Search for the cell housing the specified text and yield its [x, y] center coordinate. 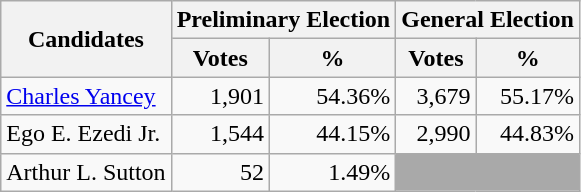
55.17% [528, 96]
52 [220, 172]
Arthur L. Sutton [86, 172]
2,990 [436, 134]
44.83% [528, 134]
Charles Yancey [86, 96]
1,544 [220, 134]
1.49% [332, 172]
44.15% [332, 134]
Preliminary Election [284, 20]
Candidates [86, 39]
54.36% [332, 96]
3,679 [436, 96]
General Election [488, 20]
1,901 [220, 96]
Ego E. Ezedi Jr. [86, 134]
